Extract the [x, y] coordinate from the center of the cell holding the provided text.  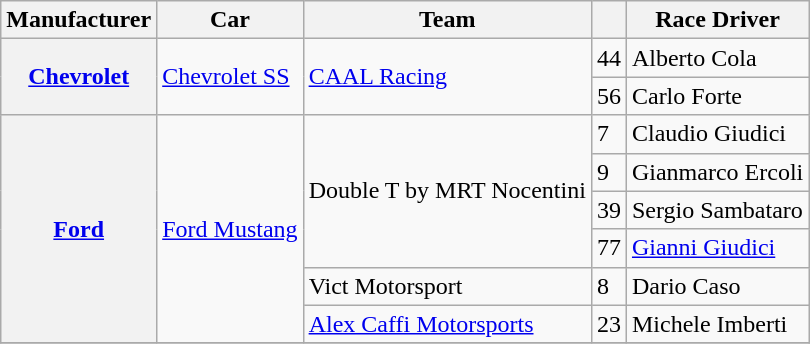
Claudio Giudici [717, 134]
Alberto Cola [717, 58]
Dario Caso [717, 286]
CAAL Racing [447, 77]
Team [447, 20]
Carlo Forte [717, 96]
Sergio Sambataro [717, 210]
8 [608, 286]
Chevrolet SS [230, 77]
Chevrolet [79, 77]
9 [608, 172]
Car [230, 20]
77 [608, 248]
Race Driver [717, 20]
Gianni Giudici [717, 248]
Michele Imberti [717, 324]
44 [608, 58]
7 [608, 134]
Manufacturer [79, 20]
Ford Mustang [230, 229]
23 [608, 324]
Double T by MRT Nocentini [447, 191]
Gianmarco Ercoli [717, 172]
39 [608, 210]
Alex Caffi Motorsports [447, 324]
Vict Motorsport [447, 286]
56 [608, 96]
Ford [79, 229]
